Return the [x, y] coordinate for the center point of the cell that contains the specified text.  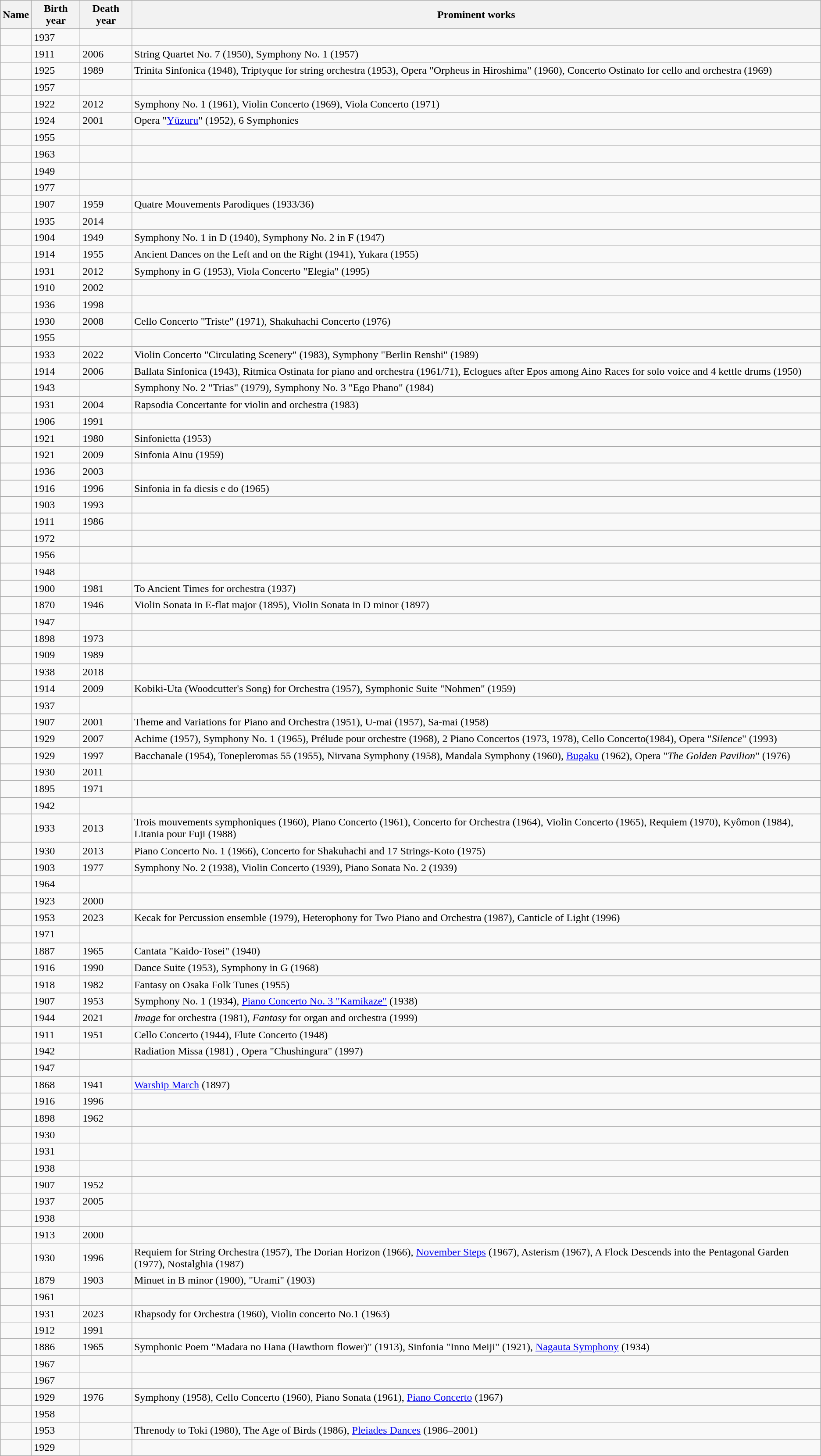
1923 [56, 901]
Kecak for Percussion ensemble (1979), Heterophony for Two Piano and Orchestra (1987), Canticle of Light (1996) [476, 918]
1879 [56, 1280]
1980 [106, 438]
1948 [56, 572]
1998 [106, 305]
1952 [106, 1185]
Cello Concerto "Triste" (1971), Shakuhachi Concerto (1976) [476, 321]
1935 [56, 221]
2008 [106, 321]
String Quartet No. 7 (1950), Symphony No. 1 (1957) [476, 54]
2002 [106, 288]
Symphony No. 1 in D (1940), Symphony No. 2 in F (1947) [476, 238]
Sinfonia Ainu (1959) [476, 455]
2005 [106, 1201]
1961 [56, 1297]
Cantata "Kaido-Tosei" (1940) [476, 951]
2003 [106, 471]
Piano Concerto No. 1 (1966), Concerto for Shakuhachi and 17 Strings-Koto (1975) [476, 851]
2007 [106, 739]
1910 [56, 288]
Quatre Mouvements Parodiques (1933/36) [476, 204]
Minuet in B minor (1900), "Urami" (1903) [476, 1280]
2021 [106, 1018]
2011 [106, 772]
Radiation Missa (1981) , Opera "Chushingura" (1997) [476, 1051]
1962 [106, 1118]
Symphony No. 1 (1934), Piano Concerto No. 3 "Kamikaze" (1938) [476, 1001]
1972 [56, 538]
1886 [56, 1347]
Symphony No. 2 "Trias" (1979), Symphony No. 3 "Ego Phano" (1984) [476, 388]
1964 [56, 884]
1951 [106, 1034]
Achime (1957), Symphony No. 1 (1965), Prélude pour orchestre (1968), 2 Piano Concertos (1973, 1978), Cello Concerto(1984), Opera "Silence" (1993) [476, 739]
1904 [56, 238]
1990 [106, 968]
Sinfonietta (1953) [476, 438]
Dance Suite (1953), Symphony in G (1968) [476, 968]
To Ancient Times for orchestra (1937) [476, 588]
Symphony No. 2 (1938), Violin Concerto (1939), Piano Sonata No. 2 (1939) [476, 868]
Rhapsody for Orchestra (1960), Violin concerto No.1 (1963) [476, 1313]
Birth year [56, 15]
Threnody to Toki (1980), The Age of Birds (1986), Pleiades Dances (1986–2001) [476, 1431]
1913 [56, 1235]
Death year [106, 15]
1868 [56, 1085]
1887 [56, 951]
1906 [56, 421]
Name [16, 15]
1976 [106, 1397]
Symphonic Poem "Madara no Hana (Hawthorn flower)" (1913), Sinfonia "Inno Meiji" (1921), Nagauta Symphony (1934) [476, 1347]
Prominent works [476, 15]
1918 [56, 984]
Ancient Dances on the Left and on the Right (1941), Yukara (1955) [476, 255]
1922 [56, 104]
1963 [56, 154]
Symphony No. 1 (1961), Violin Concerto (1969), Viola Concerto (1971) [476, 104]
Fantasy on Osaka Folk Tunes (1955) [476, 984]
1925 [56, 71]
1958 [56, 1414]
1981 [106, 588]
1924 [56, 121]
Sinfonia in fa diesis e do (1965) [476, 488]
1946 [106, 605]
Violin Concerto "Circulating Scenery" (1983), Symphony "Berlin Renshi" (1989) [476, 355]
1997 [106, 755]
Rapsodia Concertante for violin and orchestra (1983) [476, 405]
2022 [106, 355]
Bacchanale (1954), Tonepleromas 55 (1955), Nirvana Symphony (1958), Mandala Symphony (1960), Bugaku (1962), Opera "The Golden Pavilion" (1976) [476, 755]
Violin Sonata in E-flat major (1895), Violin Sonata in D minor (1897) [476, 605]
Theme and Variations for Piano and Orchestra (1951), U-mai (1957), Sa-mai (1958) [476, 722]
1909 [56, 655]
1900 [56, 588]
Cello Concerto (1944), Flute Concerto (1948) [476, 1034]
1993 [106, 505]
1943 [56, 388]
Kobiki-Uta (Woodcutter's Song) for Orchestra (1957), Symphonic Suite "Nohmen" (1959) [476, 689]
2014 [106, 221]
1986 [106, 522]
1944 [56, 1018]
Warship March (1897) [476, 1085]
2004 [106, 405]
1956 [56, 555]
1973 [106, 638]
1895 [56, 789]
1870 [56, 605]
1982 [106, 984]
Symphony (1958), Cello Concerto (1960), Piano Sonata (1961), Piano Concerto (1967) [476, 1397]
Symphony in G (1953), Viola Concerto "Elegia" (1995) [476, 271]
1959 [106, 204]
Image for orchestra (1981), Fantasy for organ and orchestra (1999) [476, 1018]
Opera "Yūzuru" (1952), 6 Symphonies [476, 121]
1912 [56, 1330]
1941 [106, 1085]
2018 [106, 672]
1957 [56, 87]
